Capture the cell that displays the provided text and extract its (x, y) central coordinate. 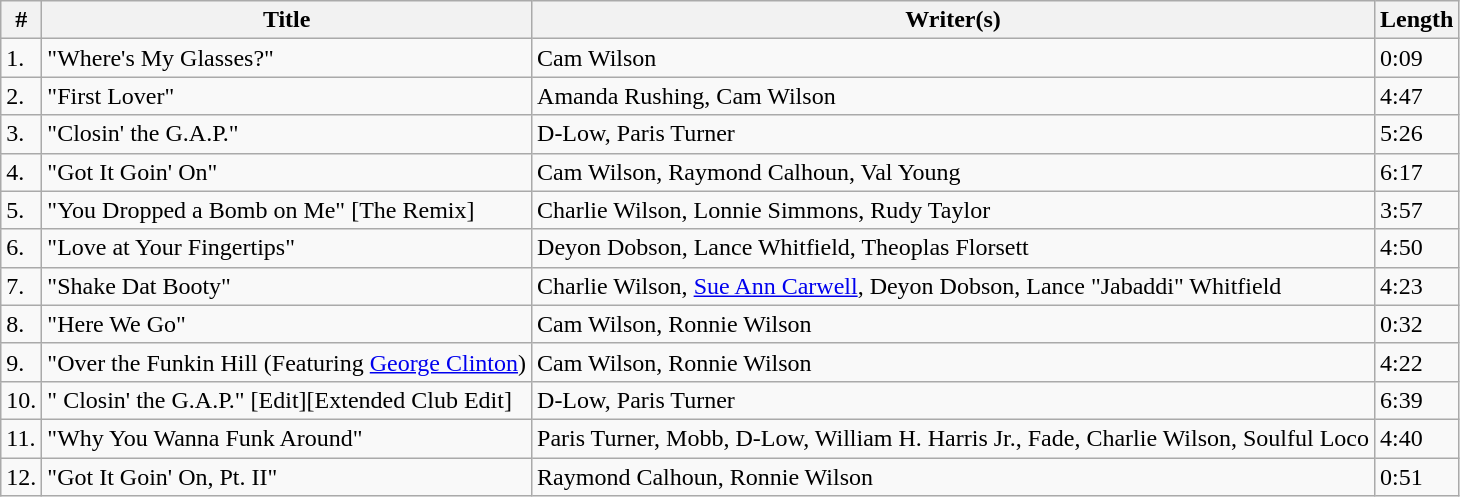
0:09 (1417, 58)
"Got It Goin' On, Pt. II" (287, 477)
"Closin' the G.A.P." (287, 134)
4:47 (1417, 96)
10. (22, 400)
Raymond Calhoun, Ronnie Wilson (954, 477)
Cam Wilson (954, 58)
7. (22, 286)
4:22 (1417, 362)
Charlie Wilson, Sue Ann Carwell, Deyon Dobson, Lance "Jabaddi" Whitfield (954, 286)
"Here We Go" (287, 324)
8. (22, 324)
3:57 (1417, 210)
9. (22, 362)
1. (22, 58)
0:32 (1417, 324)
"Where's My Glasses?" (287, 58)
4. (22, 172)
Title (287, 20)
Deyon Dobson, Lance Whitfield, Theoplas Florsett (954, 248)
11. (22, 438)
6:17 (1417, 172)
"Why You Wanna Funk Around" (287, 438)
4:23 (1417, 286)
Length (1417, 20)
6. (22, 248)
"First Lover" (287, 96)
3. (22, 134)
"Love at Your Fingertips" (287, 248)
4:40 (1417, 438)
4:50 (1417, 248)
Writer(s) (954, 20)
5:26 (1417, 134)
"Got It Goin' On" (287, 172)
Cam Wilson, Raymond Calhoun, Val Young (954, 172)
6:39 (1417, 400)
0:51 (1417, 477)
" Closin' the G.A.P." [Edit][Extended Club Edit] (287, 400)
"You Dropped a Bomb on Me" [The Remix] (287, 210)
# (22, 20)
Paris Turner, Mobb, D-Low, William H. Harris Jr., Fade, Charlie Wilson, Soulful Loco (954, 438)
5. (22, 210)
Amanda Rushing, Cam Wilson (954, 96)
12. (22, 477)
"Over the Funkin Hill (Featuring George Clinton) (287, 362)
"Shake Dat Booty" (287, 286)
2. (22, 96)
Charlie Wilson, Lonnie Simmons, Rudy Taylor (954, 210)
